Output the (X, Y) coordinate of the center of the cell containing the given text.  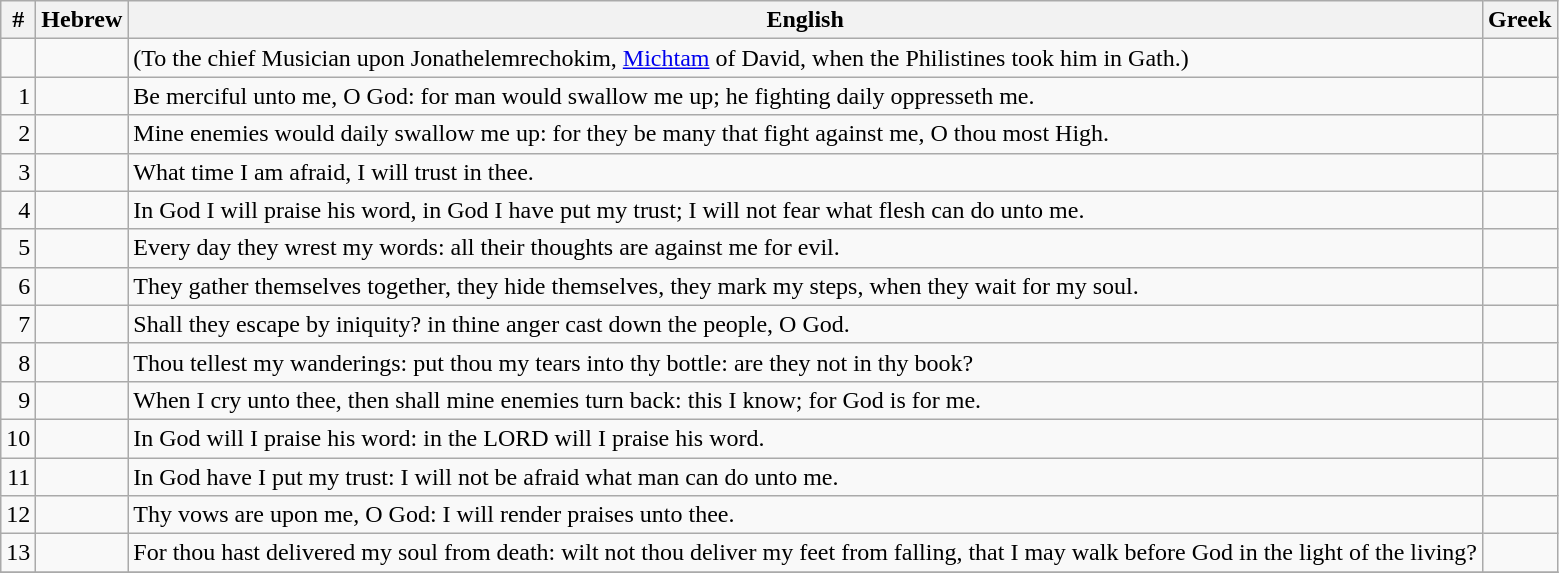
12 (18, 515)
In God I will praise his word, in God I have put my trust; I will not fear what flesh can do unto me. (806, 210)
For thou hast delivered my soul from death: wilt not thou deliver my feet from falling, that I may walk before God in the light of the living? (806, 553)
(To the chief Musician upon Jonathelemrechokim, Michtam of David, when the Philistines took him in Gath.) (806, 58)
Every day they wrest my words: all their thoughts are against me for evil. (806, 248)
8 (18, 362)
Hebrew (82, 20)
13 (18, 553)
6 (18, 286)
Shall they escape by iniquity? in thine anger cast down the people, O God. (806, 324)
4 (18, 210)
5 (18, 248)
In God will I praise his word: in the LORD will I praise his word. (806, 438)
They gather themselves together, they hide themselves, they mark my steps, when they wait for my soul. (806, 286)
11 (18, 477)
Thy vows are upon me, O God: I will render praises unto thee. (806, 515)
1 (18, 96)
In God have I put my trust: I will not be afraid what man can do unto me. (806, 477)
When I cry unto thee, then shall mine enemies turn back: this I know; for God is for me. (806, 400)
English (806, 20)
Be merciful unto me, O God: for man would swallow me up; he fighting daily oppresseth me. (806, 96)
2 (18, 134)
9 (18, 400)
What time I am afraid, I will trust in thee. (806, 172)
10 (18, 438)
Thou tellest my wanderings: put thou my tears into thy bottle: are they not in thy book? (806, 362)
# (18, 20)
3 (18, 172)
Mine enemies would daily swallow me up: for they be many that fight against me, O thou most High. (806, 134)
7 (18, 324)
Greek (1520, 20)
